Locate the cell with the specified text and output its (X, Y) center coordinate. 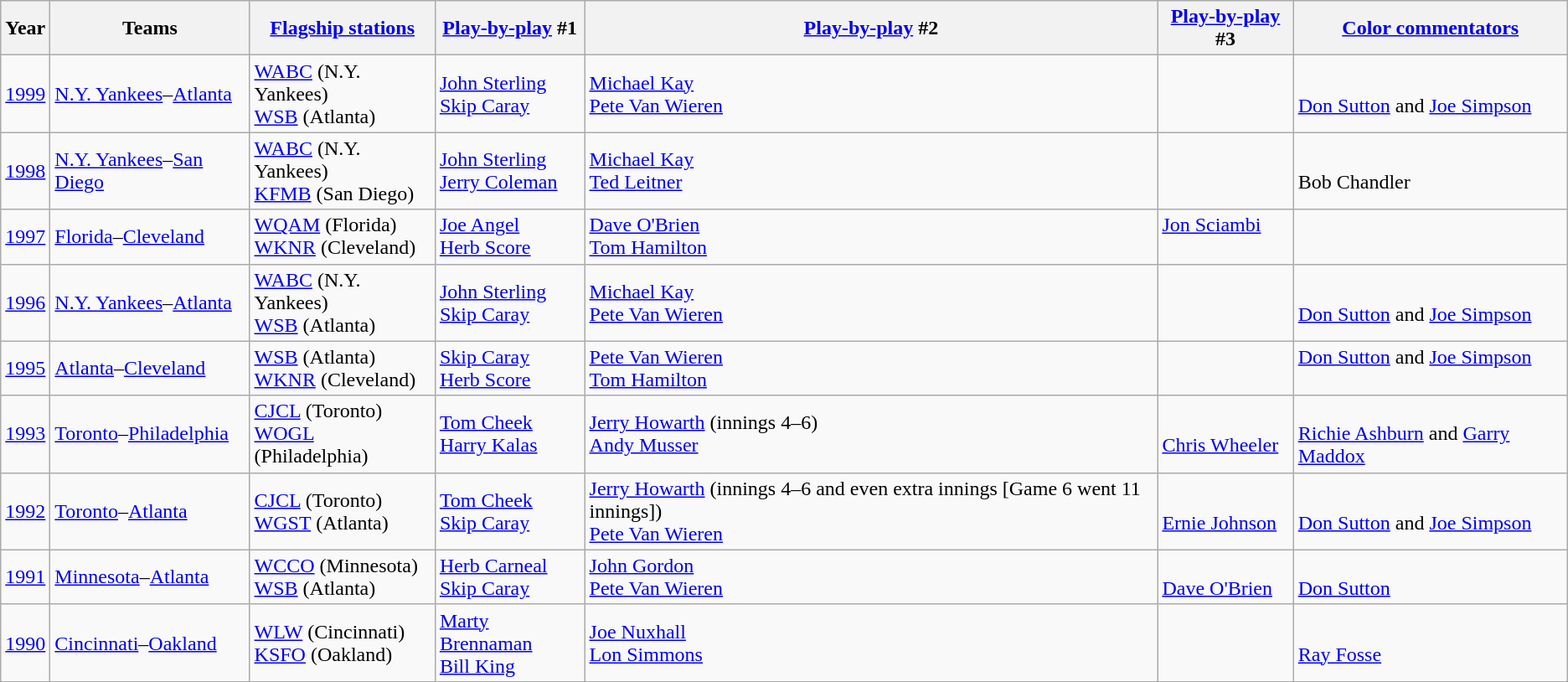
1992 (25, 511)
Play-by-play #3 (1225, 28)
WABC (N.Y. Yankees)KFMB (San Diego) (342, 171)
Play-by-play #1 (509, 28)
1999 (25, 94)
Skip CarayHerb Score (509, 369)
John GordonPete Van Wieren (871, 576)
WQAM (Florida)WKNR (Cleveland) (342, 236)
Cincinnati–Oakland (150, 643)
John SterlingJerry Coleman (509, 171)
Joe AngelHerb Score (509, 236)
Color commentators (1431, 28)
Toronto–Atlanta (150, 511)
Minnesota–Atlanta (150, 576)
WLW (Cincinnati)KSFO (Oakland) (342, 643)
1993 (25, 434)
Florida–Cleveland (150, 236)
Pete Van WierenTom Hamilton (871, 369)
Dave O'Brien (1225, 576)
Tom CheekSkip Caray (509, 511)
Bob Chandler (1431, 171)
Joe NuxhallLon Simmons (871, 643)
Don Sutton (1431, 576)
Ernie Johnson (1225, 511)
Michael KayTed Leitner (871, 171)
CJCL (Toronto)WGST (Atlanta) (342, 511)
Dave O'BrienTom Hamilton (871, 236)
Marty BrennamanBill King (509, 643)
N.Y. Yankees–San Diego (150, 171)
Chris Wheeler (1225, 434)
Toronto–Philadelphia (150, 434)
Herb CarnealSkip Caray (509, 576)
1998 (25, 171)
Richie Ashburn and Garry Maddox (1431, 434)
1997 (25, 236)
Tom CheekHarry Kalas (509, 434)
WCCO (Minnesota)WSB (Atlanta) (342, 576)
1991 (25, 576)
Teams (150, 28)
WSB (Atlanta)WKNR (Cleveland) (342, 369)
1995 (25, 369)
Year (25, 28)
Jerry Howarth (innings 4–6)Andy Musser (871, 434)
CJCL (Toronto)WOGL (Philadelphia) (342, 434)
Jerry Howarth (innings 4–6 and even extra innings [Game 6 went 11 innings])Pete Van Wieren (871, 511)
1990 (25, 643)
1996 (25, 302)
Ray Fosse (1431, 643)
Play-by-play #2 (871, 28)
Atlanta–Cleveland (150, 369)
Flagship stations (342, 28)
Jon Sciambi (1225, 236)
